Provide the [X, Y] coordinate of the cell's center where the given text is located.  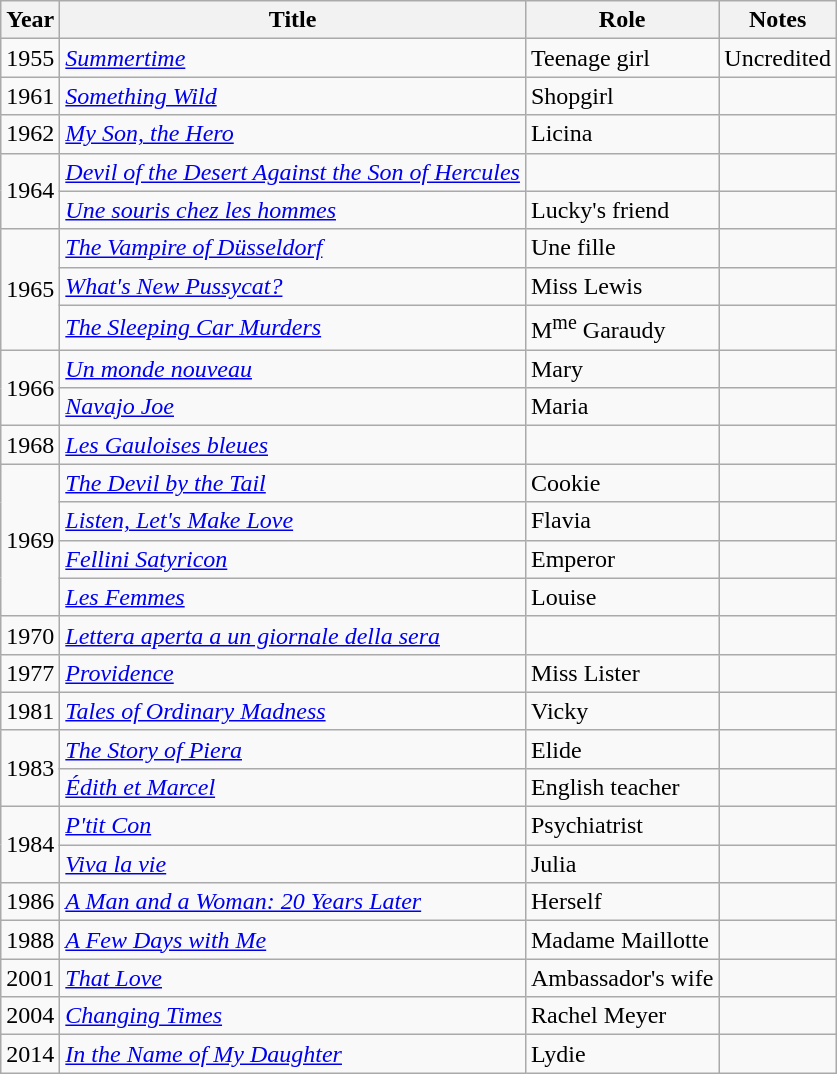
1966 [30, 388]
Year [30, 20]
1961 [30, 96]
1962 [30, 134]
Providence [293, 673]
1965 [30, 290]
What's New Pussycat? [293, 286]
Lettera aperta a un giornale della sera [293, 635]
In the Name of My Daughter [293, 1054]
My Son, the Hero [293, 134]
2001 [30, 978]
Role [622, 20]
Madame Maillotte [622, 940]
Viva la vie [293, 864]
Shopgirl [622, 96]
Elide [622, 749]
Les Gauloises bleues [293, 445]
Teenage girl [622, 58]
Un monde nouveau [293, 369]
Cookie [622, 483]
Miss Lister [622, 673]
English teacher [622, 787]
A Man and a Woman: 20 Years Later [293, 902]
Lydie [622, 1054]
Notes [778, 20]
Ambassador's wife [622, 978]
Édith et Marcel [293, 787]
Fellini Satyricon [293, 559]
Listen, Let's Make Love [293, 521]
Something Wild [293, 96]
Tales of Ordinary Madness [293, 711]
Herself [622, 902]
2014 [30, 1054]
Changing Times [293, 1016]
Summertime [293, 58]
Licina [622, 134]
Flavia [622, 521]
The Devil by the Tail [293, 483]
Uncredited [778, 58]
A Few Days with Me [293, 940]
Title [293, 20]
Julia [622, 864]
Louise [622, 597]
1955 [30, 58]
1984 [30, 845]
1968 [30, 445]
Vicky [622, 711]
1986 [30, 902]
That Love [293, 978]
1983 [30, 768]
1964 [30, 191]
1977 [30, 673]
Mme Garaudy [622, 328]
The Sleeping Car Murders [293, 328]
1969 [30, 540]
Miss Lewis [622, 286]
Devil of the Desert Against the Son of Hercules [293, 172]
2004 [30, 1016]
Psychiatrist [622, 826]
Emperor [622, 559]
The Vampire of Düsseldorf [293, 248]
Une fille [622, 248]
1988 [30, 940]
The Story of Piera [293, 749]
Navajo Joe [293, 407]
Une souris chez les hommes [293, 210]
P'tit Con [293, 826]
Rachel Meyer [622, 1016]
Les Femmes [293, 597]
1970 [30, 635]
Lucky's friend [622, 210]
1981 [30, 711]
Mary [622, 369]
Maria [622, 407]
